Detect which cell encompasses the target text, then output its [x, y] center coordinate. 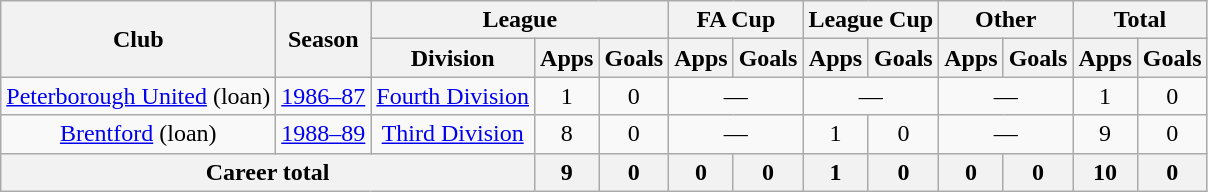
Fourth Division [453, 96]
Peterborough United (loan) [138, 96]
1988–89 [324, 134]
Career total [268, 172]
Other [1006, 20]
Division [453, 58]
FA Cup [736, 20]
Club [138, 39]
Third Division [453, 134]
League Cup [871, 20]
10 [1105, 172]
League [520, 20]
8 [567, 134]
1986–87 [324, 96]
Season [324, 39]
Brentford (loan) [138, 134]
Total [1140, 20]
